Search for the cell housing the specified text and yield its (x, y) center coordinate. 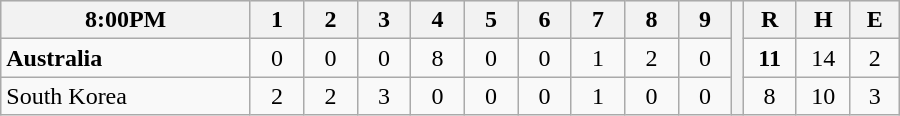
14 (823, 58)
8:00PM (126, 20)
5 (490, 20)
4 (438, 20)
Australia (126, 58)
E (874, 20)
South Korea (126, 96)
7 (598, 20)
R (770, 20)
9 (704, 20)
11 (770, 58)
6 (544, 20)
H (823, 20)
10 (823, 96)
